Identify which cell holds the provided text, then report its (X, Y) central coordinate. 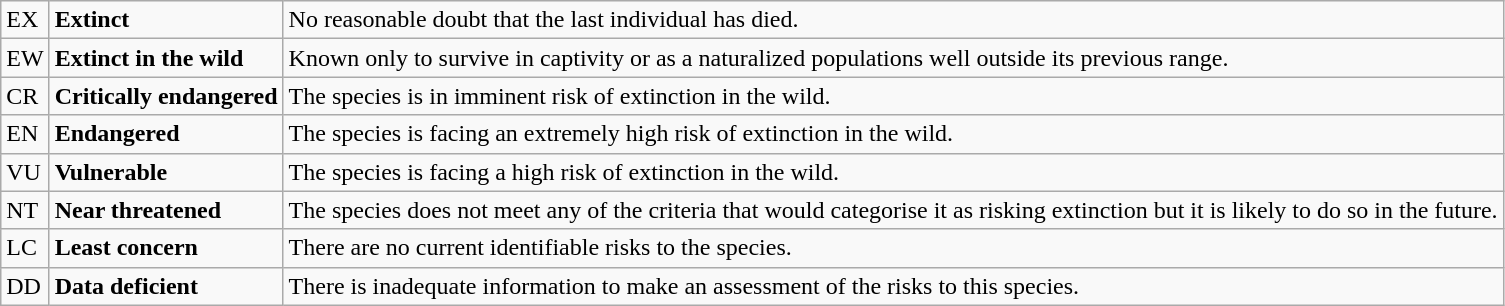
EX (25, 20)
LC (25, 248)
EW (25, 58)
No reasonable doubt that the last individual has died. (893, 20)
Least concern (166, 248)
Extinct (166, 20)
Near threatened (166, 210)
There are no current identifiable risks to the species. (893, 248)
The species is facing a high risk of extinction in the wild. (893, 172)
Vulnerable (166, 172)
Critically endangered (166, 96)
VU (25, 172)
The species is in imminent risk of extinction in the wild. (893, 96)
DD (25, 286)
The species does not meet any of the criteria that would categorise it as risking extinction but it is likely to do so in the future. (893, 210)
Known only to survive in captivity or as a naturalized populations well outside its previous range. (893, 58)
The species is facing an extremely high risk of extinction in the wild. (893, 134)
Data deficient (166, 286)
EN (25, 134)
There is inadequate information to make an assessment of the risks to this species. (893, 286)
Endangered (166, 134)
NT (25, 210)
Extinct in the wild (166, 58)
CR (25, 96)
